Output the (x, y) coordinate of the center of the cell containing the given text.  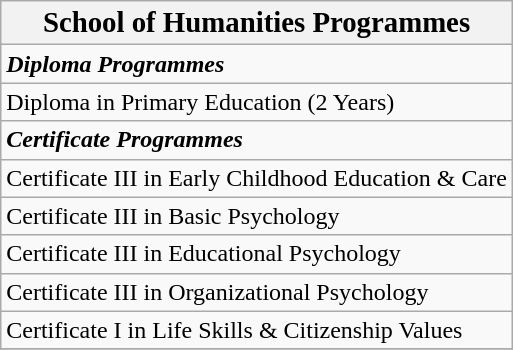
Certificate III in Educational Psychology (257, 254)
Certificate I in Life Skills & Citizenship Values (257, 330)
Certificate III in Organizational Psychology (257, 292)
School of Humanities Programmes (257, 23)
Certificate Programmes (257, 140)
Certificate III in Early Childhood Education & Care (257, 178)
Diploma Programmes (257, 64)
Diploma in Primary Education (2 Years) (257, 102)
Certificate III in Basic Psychology (257, 216)
